Return (x, y) of the center of cell containing provided text 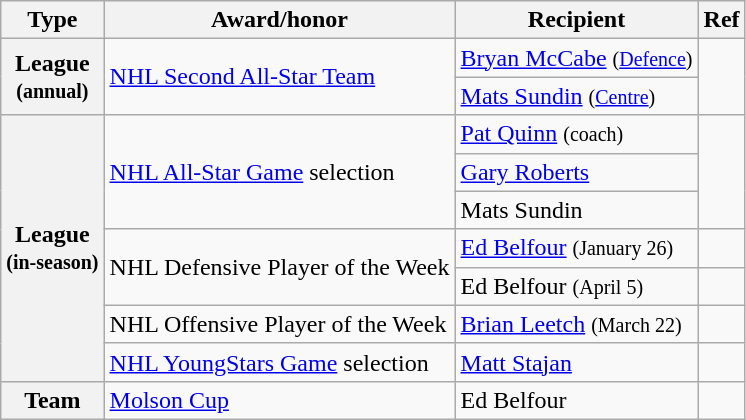
Bryan McCabe (Defence) (576, 58)
NHL Defensive Player of the Week (280, 267)
League(annual) (52, 77)
League(in-season) (52, 248)
Mats Sundin (Centre) (576, 96)
Ref (722, 20)
NHL All-Star Game selection (280, 172)
Pat Quinn (coach) (576, 134)
NHL Second All-Star Team (280, 77)
Ed Belfour (April 5) (576, 286)
Award/honor (280, 20)
Type (52, 20)
Recipient (576, 20)
NHL YoungStars Game selection (280, 362)
Team (52, 400)
NHL Offensive Player of the Week (280, 324)
Molson Cup (280, 400)
Brian Leetch (March 22) (576, 324)
Mats Sundin (576, 210)
Ed Belfour (January 26) (576, 248)
Ed Belfour (576, 400)
Gary Roberts (576, 172)
Matt Stajan (576, 362)
